Extract the [X, Y] coordinate from the center of the cell holding the provided text.  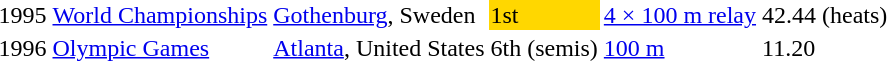
Gothenburg, Sweden [379, 15]
4 × 100 m relay [680, 15]
World Championships [160, 15]
1st [544, 15]
